Locate the cell with the specified text and output its [X, Y] center coordinate. 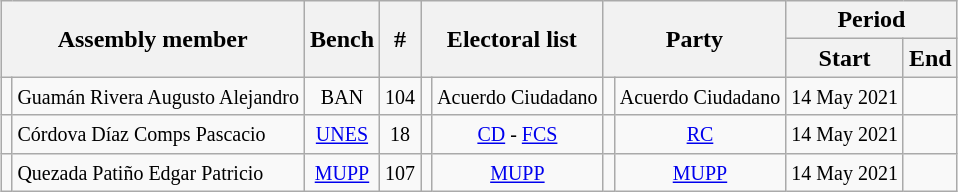
18 [400, 134]
Start [845, 58]
Quezada Patiño Edgar Patricio [158, 172]
Córdova Díaz Comps Pascacio [158, 134]
# [400, 39]
CD - FCS [518, 134]
UNES [342, 134]
107 [400, 172]
End [930, 58]
Electoral list [512, 39]
Bench [342, 39]
Assembly member [153, 39]
BAN [342, 96]
104 [400, 96]
Period [872, 20]
RC [700, 134]
Party [694, 39]
Guamán Rivera Augusto Alejandro [158, 96]
